Scan for the cell matching the given text and deliver its [X, Y] coordinate at center. 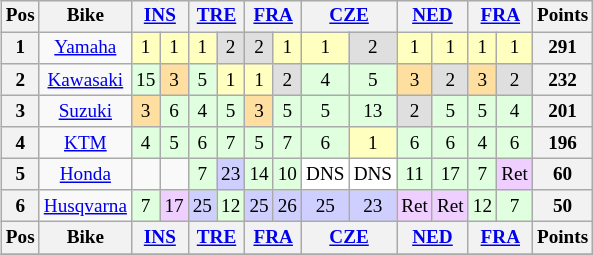
201 [562, 111]
11 [415, 175]
Suzuki [85, 111]
Honda [85, 175]
Yamaha [85, 48]
14 [259, 175]
232 [562, 80]
60 [562, 175]
13 [373, 111]
26 [287, 206]
196 [562, 143]
Kawasaki [85, 80]
291 [562, 48]
Husqvarna [85, 206]
10 [287, 175]
KTM [85, 143]
50 [562, 206]
15 [145, 80]
